Return the (x, y) coordinate for the center point of the cell that contains the specified text.  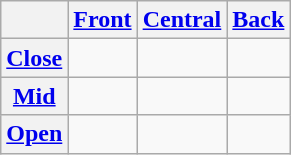
Close (34, 58)
Front (102, 20)
Back (258, 20)
Central (182, 20)
Mid (34, 96)
Open (34, 134)
